Locate the cell with the specified text and output its (x, y) center coordinate. 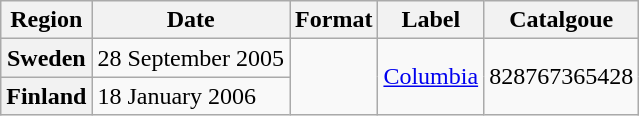
Finland (46, 96)
Sweden (46, 58)
Label (431, 20)
18 January 2006 (191, 96)
Date (191, 20)
Format (334, 20)
Columbia (431, 77)
28 September 2005 (191, 58)
Catalgoue (562, 20)
Region (46, 20)
828767365428 (562, 77)
